Return (X, Y) of the center of cell containing provided text 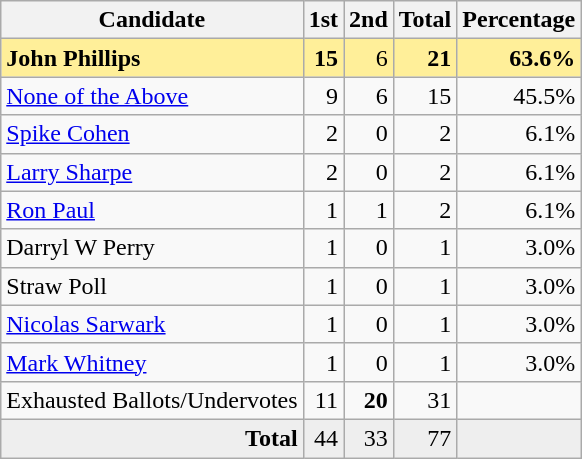
33 (369, 438)
Ron Paul (152, 210)
Larry Sharpe (152, 172)
John Phillips (152, 58)
Straw Poll (152, 286)
44 (323, 438)
Spike Cohen (152, 134)
45.5% (519, 96)
None of the Above (152, 96)
1st (323, 20)
Percentage (519, 20)
2nd (369, 20)
11 (323, 400)
9 (323, 96)
Exhausted Ballots/Undervotes (152, 400)
Darryl W Perry (152, 248)
Candidate (152, 20)
Mark Whitney (152, 362)
21 (425, 58)
63.6% (519, 58)
77 (425, 438)
20 (369, 400)
31 (425, 400)
Nicolas Sarwark (152, 324)
